Provide the (x, y) coordinate of the cell's center where the given text is located.  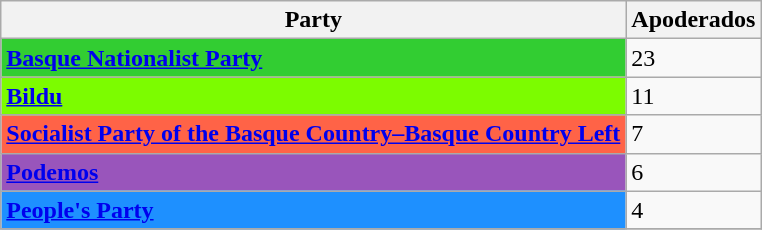
6 (694, 172)
Party (314, 20)
Basque Nationalist Party (314, 58)
Podemos (314, 172)
Socialist Party of the Basque Country–Basque Country Left (314, 134)
Bildu (314, 96)
People's Party (314, 210)
23 (694, 58)
7 (694, 134)
Apoderados (694, 20)
4 (694, 210)
11 (694, 96)
